For the text-containing cell, return its midpoint in [x, y] coordinate format. 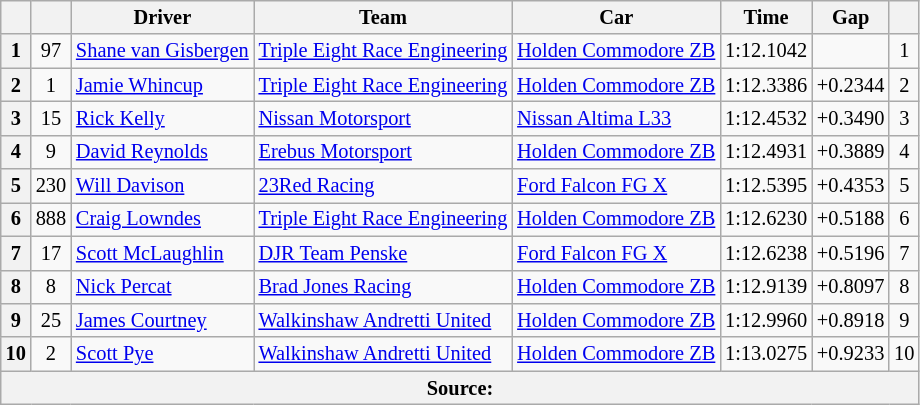
+0.5188 [850, 219]
Nissan Altima L33 [616, 118]
1:12.1042 [766, 51]
Time [766, 17]
Nissan Motorsport [384, 118]
Craig Lowndes [162, 219]
97 [51, 51]
+0.3490 [850, 118]
230 [51, 186]
Scott Pye [162, 354]
17 [51, 253]
1:12.6230 [766, 219]
1:12.5395 [766, 186]
Team [384, 17]
Jamie Whincup [162, 85]
James Courtney [162, 320]
+0.8918 [850, 320]
Erebus Motorsport [384, 152]
Gap [850, 17]
25 [51, 320]
888 [51, 219]
+0.3889 [850, 152]
+0.4353 [850, 186]
1:13.0275 [766, 354]
Will Davison [162, 186]
Rick Kelly [162, 118]
Driver [162, 17]
1:12.6238 [766, 253]
1:12.3386 [766, 85]
+0.8097 [850, 287]
+0.9233 [850, 354]
1:12.9960 [766, 320]
Scott McLaughlin [162, 253]
Shane van Gisbergen [162, 51]
David Reynolds [162, 152]
1:12.9139 [766, 287]
+0.2344 [850, 85]
Source: [460, 388]
23Red Racing [384, 186]
DJR Team Penske [384, 253]
Brad Jones Racing [384, 287]
1:12.4931 [766, 152]
Car [616, 17]
15 [51, 118]
+0.5196 [850, 253]
Nick Percat [162, 287]
1:12.4532 [766, 118]
